Search for the cell housing the specified text and yield its (x, y) center coordinate. 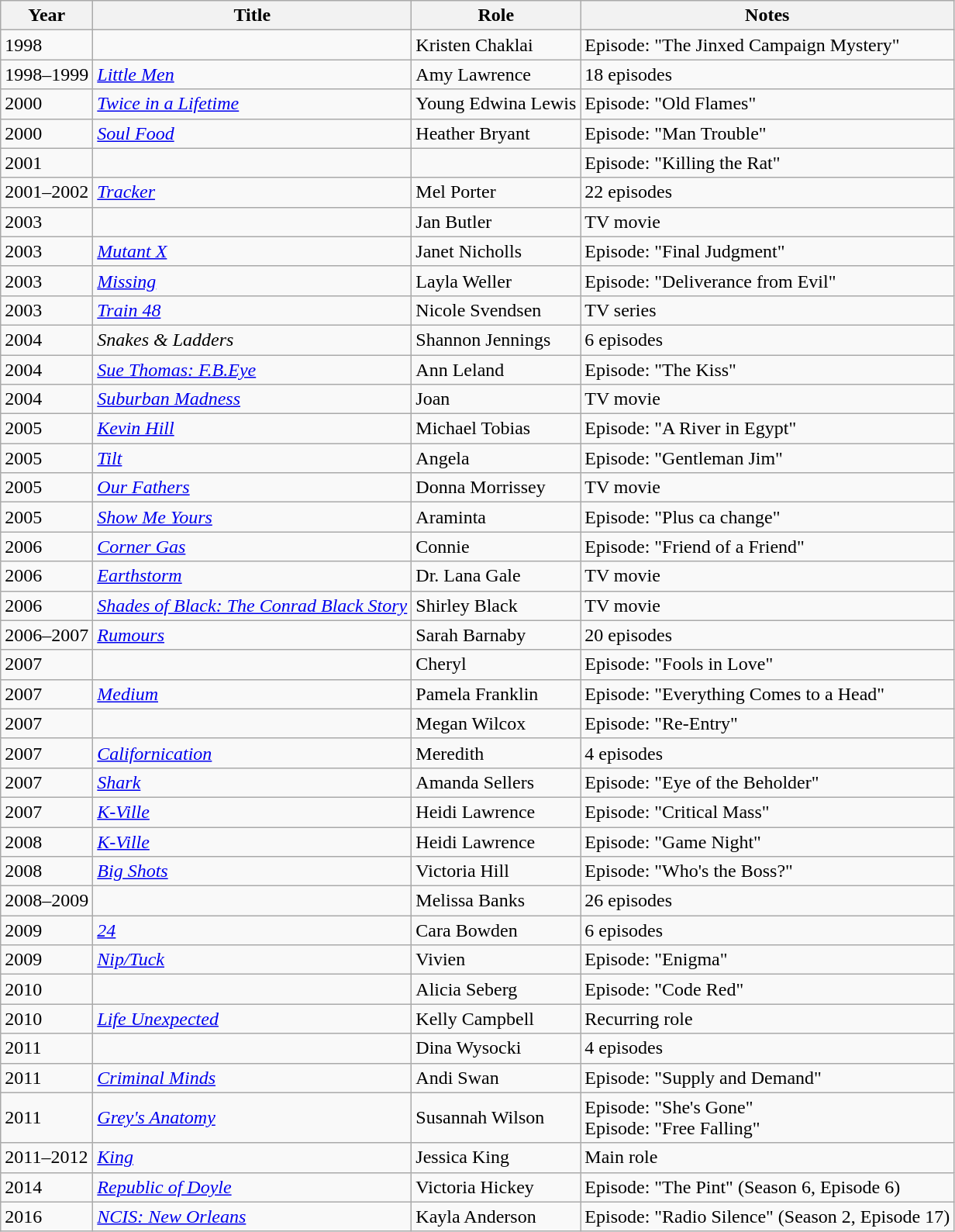
Heather Bryant (496, 133)
Vivien (496, 960)
Criminal Minds (253, 1078)
Nicole Svendsen (496, 310)
Episode: "Deliverance from Evil" (767, 281)
Snakes & Ladders (253, 340)
22 episodes (767, 192)
Young Edwina Lewis (496, 104)
Amy Lawrence (496, 74)
Tracker (253, 192)
Donna Morrissey (496, 488)
Victoria Hickey (496, 1187)
Year (47, 16)
Grey's Anatomy (253, 1118)
Show Me Yours (253, 517)
Layla Weller (496, 281)
Notes (767, 16)
Tilt (253, 458)
Episode: "Code Red" (767, 989)
Victoria Hill (496, 871)
Shades of Black: The Conrad Black Story (253, 606)
Shirley Black (496, 606)
Episode: "Old Flames" (767, 104)
Recurring role (767, 1019)
Susannah Wilson (496, 1118)
Joan (496, 399)
Dr. Lana Gale (496, 576)
Episode: "Eye of the Beholder" (767, 782)
Episode: "Plus ca change" (767, 517)
Melissa Banks (496, 901)
Episode: "Re-Entry" (767, 723)
Jessica King (496, 1158)
2001–2002 (47, 192)
Episode: "Man Trouble" (767, 133)
Janet Nicholls (496, 251)
Episode: "Game Night" (767, 841)
1998 (47, 45)
Jan Butler (496, 222)
Shannon Jennings (496, 340)
2006–2007 (47, 635)
Life Unexpected (253, 1019)
Episode: "Gentleman Jim" (767, 458)
Medium (253, 694)
Episode: "Radio Silence" (Season 2, Episode 17) (767, 1216)
Michael Tobias (496, 429)
Episode: "Friend of a Friend" (767, 547)
Soul Food (253, 133)
Araminta (496, 517)
Main role (767, 1158)
Episode: "A River in Egypt" (767, 429)
Angela (496, 458)
Shark (253, 782)
Little Men (253, 74)
Mutant X (253, 251)
Nip/Tuck (253, 960)
Episode: "Final Judgment" (767, 251)
Episode: "She's Gone"Episode: "Free Falling" (767, 1118)
Title (253, 16)
Sarah Barnaby (496, 635)
Cheryl (496, 664)
Republic of Doyle (253, 1187)
King (253, 1158)
Train 48 (253, 310)
Amanda Sellers (496, 782)
Kayla Anderson (496, 1216)
Californication (253, 753)
2014 (47, 1187)
24 (253, 930)
Our Fathers (253, 488)
TV series (767, 310)
2001 (47, 163)
Sue Thomas: F.B.Eye (253, 370)
Suburban Madness (253, 399)
2011–2012 (47, 1158)
Kristen Chaklai (496, 45)
Kevin Hill (253, 429)
Andi Swan (496, 1078)
18 episodes (767, 74)
Episode: "Critical Mass" (767, 812)
Episode: "The Jinxed Campaign Mystery" (767, 45)
Meredith (496, 753)
Mel Porter (496, 192)
Twice in a Lifetime (253, 104)
Kelly Campbell (496, 1019)
Episode: "Supply and Demand" (767, 1078)
Earthstorm (253, 576)
Corner Gas (253, 547)
Pamela Franklin (496, 694)
Connie (496, 547)
1998–1999 (47, 74)
2016 (47, 1216)
Episode: "Fools in Love" (767, 664)
Rumours (253, 635)
Episode: "Enigma" (767, 960)
Episode: "Killing the Rat" (767, 163)
Cara Bowden (496, 930)
Episode: "The Kiss" (767, 370)
26 episodes (767, 901)
NCIS: New Orleans (253, 1216)
Alicia Seberg (496, 989)
2008–2009 (47, 901)
Megan Wilcox (496, 723)
Big Shots (253, 871)
Dina Wysocki (496, 1048)
Role (496, 16)
Episode: "Who's the Boss?" (767, 871)
Episode: "The Pint" (Season 6, Episode 6) (767, 1187)
Episode: "Everything Comes to a Head" (767, 694)
Missing (253, 281)
Ann Leland (496, 370)
20 episodes (767, 635)
